Return the [x, y] coordinate for the center point of the cell that contains the specified text.  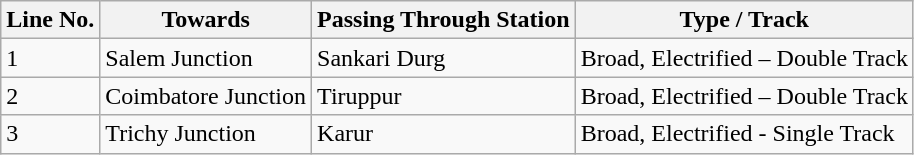
Towards [206, 20]
3 [50, 134]
Passing Through Station [444, 20]
Broad, Electrified - Single Track [744, 134]
Line No. [50, 20]
Salem Junction [206, 58]
Coimbatore Junction [206, 96]
Tiruppur [444, 96]
Karur [444, 134]
Sankari Durg [444, 58]
1 [50, 58]
2 [50, 96]
Type / Track [744, 20]
Trichy Junction [206, 134]
